Detect which cell encompasses the target text, then output its [X, Y] center coordinate. 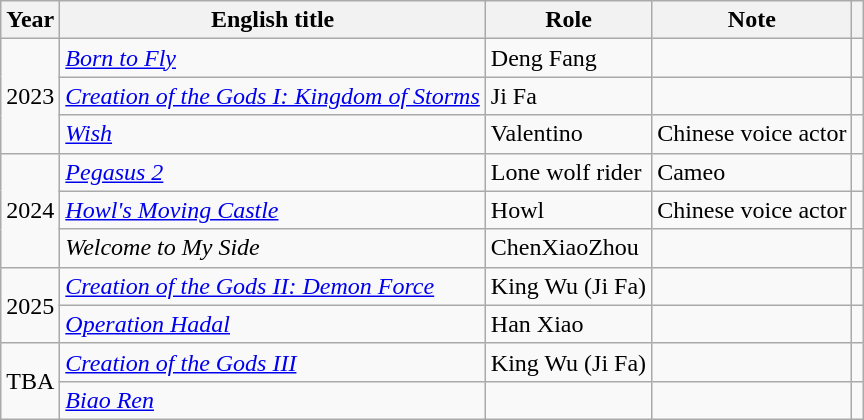
English title [273, 20]
2023 [30, 96]
TBA [30, 381]
Cameo [752, 172]
Wish [273, 134]
Valentino [568, 134]
Operation Hadal [273, 324]
2024 [30, 210]
Creation of the Gods I: Kingdom of Storms [273, 96]
Lone wolf rider [568, 172]
2025 [30, 305]
Deng Fang [568, 58]
Creation of the Gods II: Demon Force [273, 286]
Role [568, 20]
Year [30, 20]
Biao Ren [273, 400]
ChenXiaoZhou [568, 248]
Note [752, 20]
Han Xiao [568, 324]
Howl [568, 210]
Ji Fa [568, 96]
Howl's Moving Castle [273, 210]
Creation of the Gods III [273, 362]
Welcome to My Side [273, 248]
Born to Fly [273, 58]
Pegasus 2 [273, 172]
